For the text-containing cell, return its midpoint in [x, y] coordinate format. 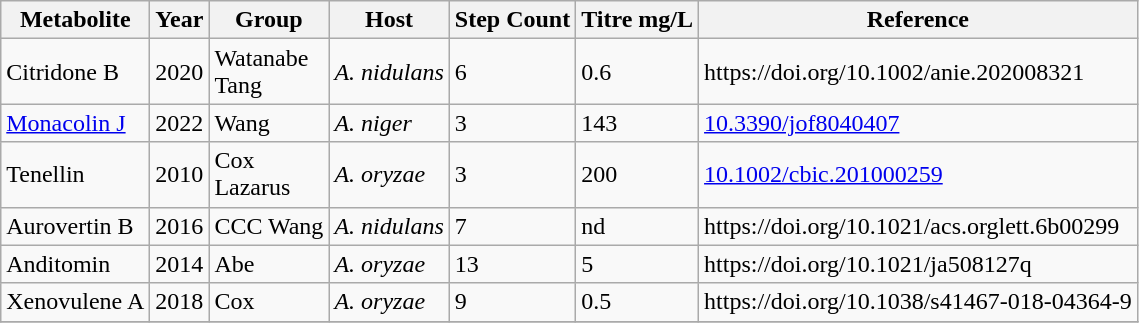
Host [389, 20]
Cox [269, 302]
Metabolite [76, 20]
A. niger [389, 123]
2016 [180, 226]
2010 [180, 174]
nd [638, 226]
Anditomin [76, 264]
200 [638, 174]
0.6 [638, 72]
WatanabeTang [269, 72]
13 [512, 264]
Xenovulene A [76, 302]
2014 [180, 264]
7 [512, 226]
Titre mg/L [638, 20]
Reference [918, 20]
Step Count [512, 20]
https://doi.org/10.1021/ja508127q [918, 264]
2020 [180, 72]
Year [180, 20]
Aurovertin B [76, 226]
Citridone B [76, 72]
CCC Wang [269, 226]
Group [269, 20]
Tenellin [76, 174]
10.3390/jof8040407 [918, 123]
5 [638, 264]
6 [512, 72]
Wang [269, 123]
https://doi.org/10.1038/s41467-018-04364-9 [918, 302]
143 [638, 123]
Monacolin J [76, 123]
10.1002/cbic.201000259 [918, 174]
2022 [180, 123]
2018 [180, 302]
0.5 [638, 302]
CoxLazarus [269, 174]
9 [512, 302]
https://doi.org/10.1021/acs.orglett.6b00299 [918, 226]
Abe [269, 264]
https://doi.org/10.1002/anie.202008321 [918, 72]
